Output the (X, Y) coordinate of the center of the cell containing the given text.  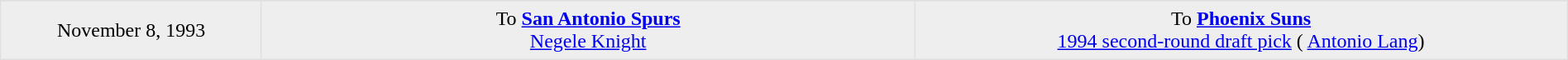
To San Antonio Spurs Negele Knight (587, 30)
November 8, 1993 (131, 30)
To Phoenix Suns1994 second-round draft pick ( Antonio Lang) (1241, 30)
